Provide the [x, y] coordinate of the cell's center where the given text is located.  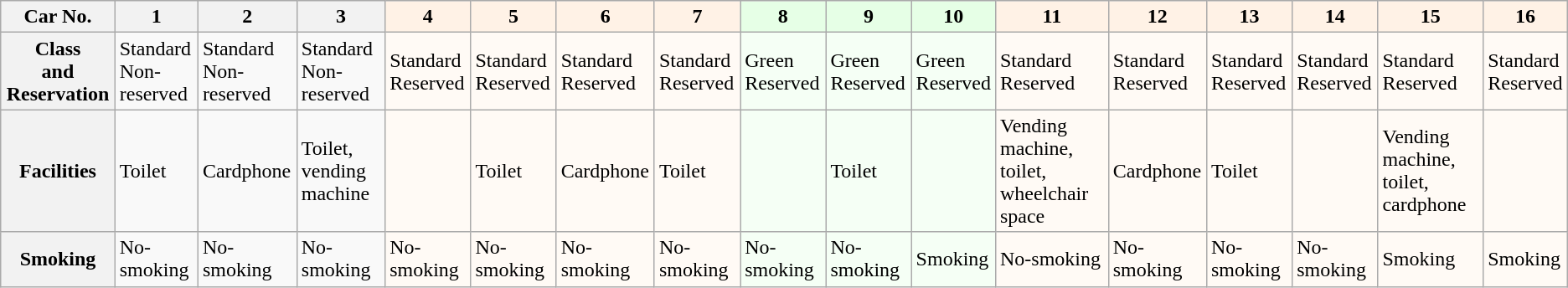
2 [247, 17]
Facilities [58, 171]
8 [783, 17]
5 [513, 17]
12 [1158, 17]
11 [1052, 17]
4 [428, 17]
Classand Reservation [58, 71]
10 [953, 17]
9 [869, 17]
6 [605, 17]
Toilet, vending machine [340, 171]
16 [1526, 17]
13 [1249, 17]
3 [340, 17]
7 [697, 17]
1 [156, 17]
Vending machine, toilet, wheelchair space [1052, 171]
15 [1431, 17]
Vending machine, toilet, cardphone [1431, 171]
Car No. [58, 17]
14 [1335, 17]
